Return the (X, Y) coordinate for the center point of the cell that contains the specified text.  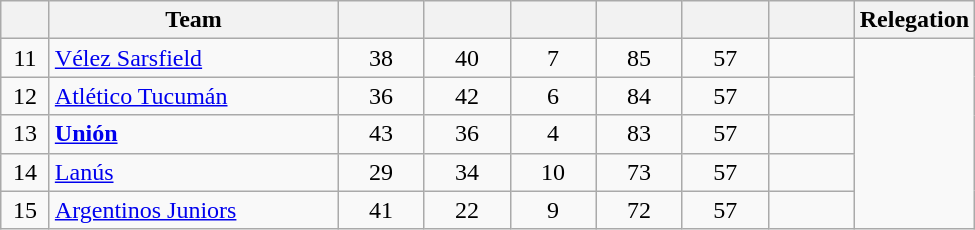
15 (26, 210)
14 (26, 172)
83 (639, 134)
Team (194, 20)
Argentinos Juniors (194, 210)
41 (381, 210)
Relegation (914, 20)
85 (639, 58)
73 (639, 172)
Vélez Sarsfield (194, 58)
Unión (194, 134)
84 (639, 96)
10 (553, 172)
22 (467, 210)
12 (26, 96)
29 (381, 172)
7 (553, 58)
42 (467, 96)
9 (553, 210)
6 (553, 96)
43 (381, 134)
38 (381, 58)
34 (467, 172)
11 (26, 58)
72 (639, 210)
Atlético Tucumán (194, 96)
4 (553, 134)
Lanús (194, 172)
40 (467, 58)
13 (26, 134)
